Identify which cell holds the provided text, then report its [x, y] central coordinate. 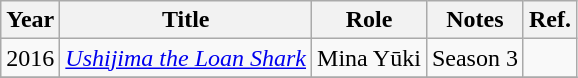
Notes [474, 20]
Season 3 [474, 58]
Role [370, 20]
Title [186, 20]
Mina Yūki [370, 58]
Year [30, 20]
Ref. [550, 20]
Ushijima the Loan Shark [186, 58]
2016 [30, 58]
